From the cell containing the given text, extract its center point as [X, Y] coordinate. 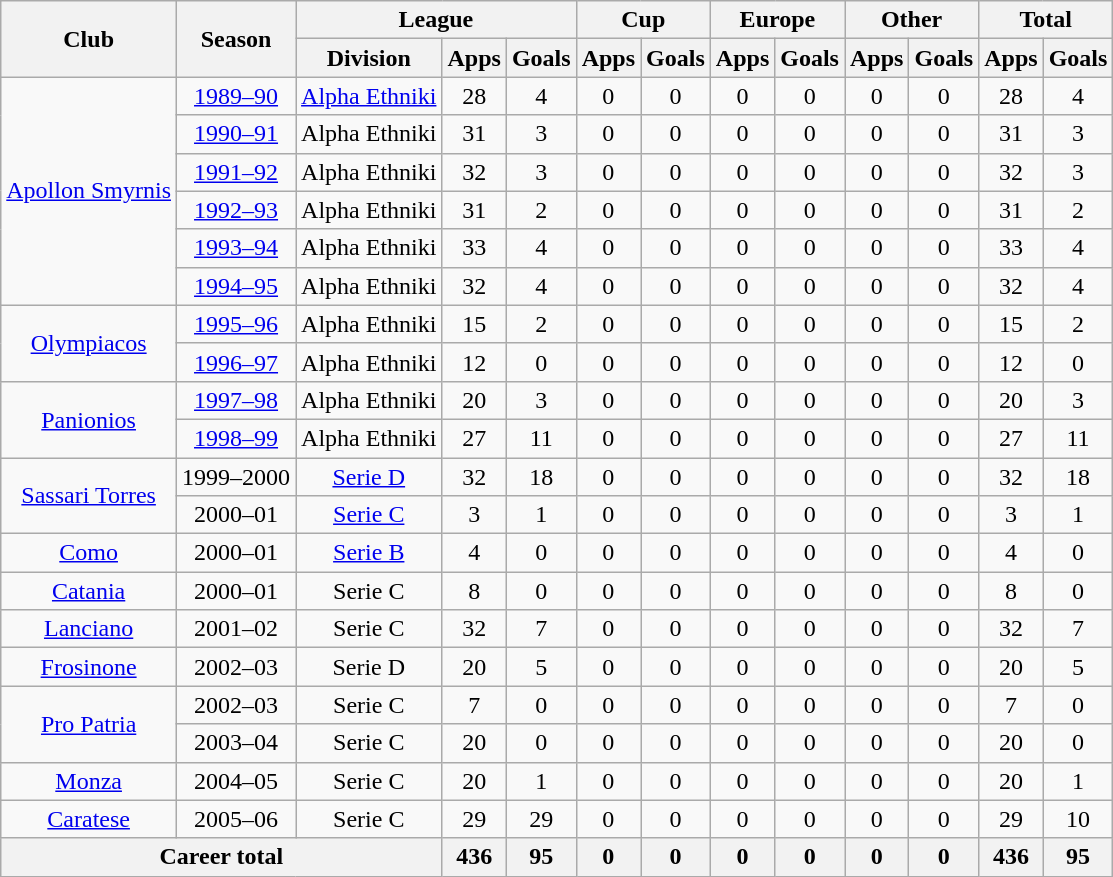
1994–95 [236, 286]
1995–96 [236, 324]
1989–90 [236, 96]
1992–93 [236, 210]
Career total [222, 857]
Sassari Torres [89, 496]
2003–04 [236, 743]
Other [911, 20]
2001–02 [236, 629]
2005–06 [236, 819]
Panionios [89, 419]
Frosinone [89, 667]
Olympiacos [89, 343]
Cup [643, 20]
1999–2000 [236, 477]
Total [1046, 20]
2004–05 [236, 781]
Serie B [369, 553]
Apollon Smyrnis [89, 191]
1997–98 [236, 400]
Como [89, 553]
10 [1078, 819]
Europe [777, 20]
Catania [89, 591]
1990–91 [236, 134]
Club [89, 39]
Lanciano [89, 629]
1996–97 [236, 362]
1991–92 [236, 172]
1998–99 [236, 438]
Monza [89, 781]
1993–94 [236, 248]
Pro Patria [89, 724]
Caratese [89, 819]
League [436, 20]
Season [236, 39]
Division [369, 58]
